Identify which cell holds the provided text, then report its (x, y) central coordinate. 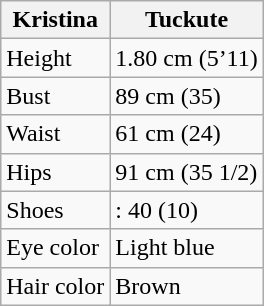
Eye color (56, 248)
Bust (56, 96)
Kristina (56, 20)
Light blue (186, 248)
Hips (56, 172)
Brown (186, 286)
91 cm (35 1/2) (186, 172)
Height (56, 58)
1.80 cm (5’11) (186, 58)
Waist (56, 134)
Hair color (56, 286)
89 cm (35) (186, 96)
Shoes (56, 210)
Tuckute (186, 20)
61 cm (24) (186, 134)
: 40 (10) (186, 210)
